Find where the given text appears and provide that cell's center as (x, y) coordinate. 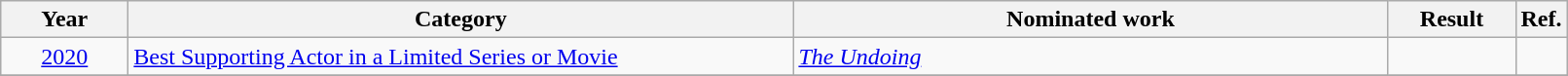
Category (461, 19)
Year (64, 19)
Best Supporting Actor in a Limited Series or Movie (461, 57)
2020 (64, 57)
Result (1452, 19)
The Undoing (1090, 57)
Ref. (1542, 19)
Nominated work (1090, 19)
